Search for the cell housing the specified text and yield its [X, Y] center coordinate. 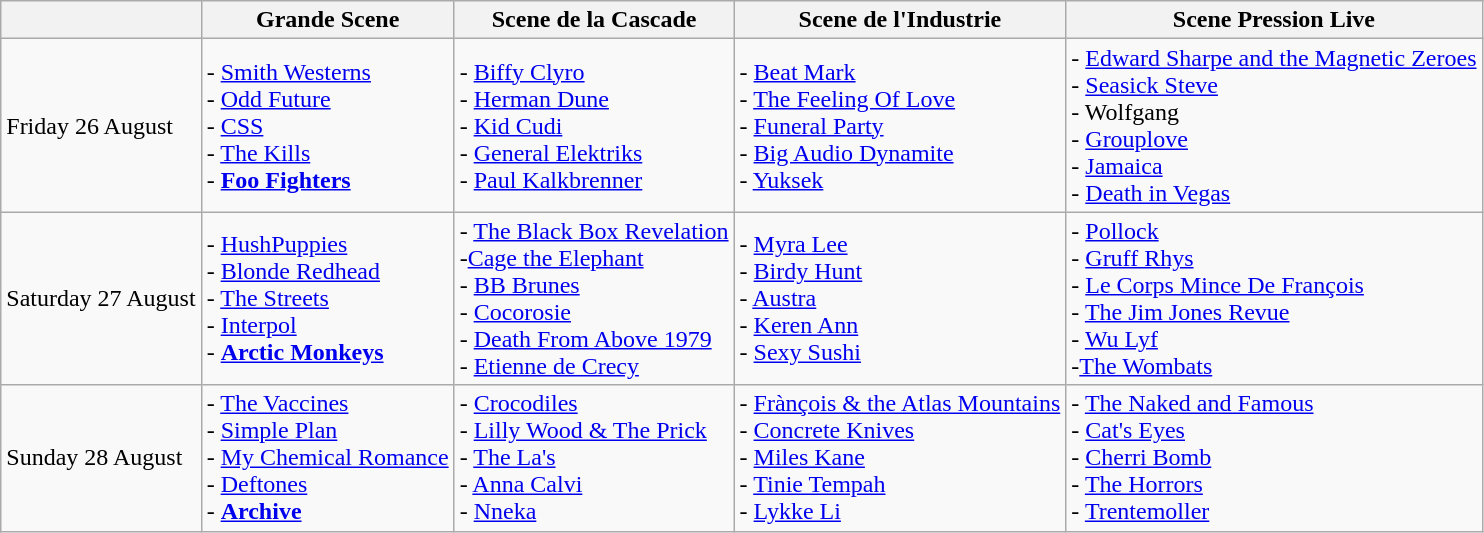
- Crocodiles- Lilly Wood & The Prick- The La's- Anna Calvi- Nneka [594, 458]
Scene Pression Live [1274, 20]
Sunday 28 August [101, 458]
- The Black Box Revelation-Cage the Elephant- BB Brunes- Cocorosie- Death From Above 1979- Etienne de Crecy [594, 298]
- Edward Sharpe and the Magnetic Zeroes- Seasick Steve- Wolfgang- Grouplove- Jamaica- Death in Vegas [1274, 126]
Scene de l'Industrie [900, 20]
- Biffy Clyro- Herman Dune- Kid Cudi- General Elektriks- Paul Kalkbrenner [594, 126]
- The Naked and Famous- Cat's Eyes- Cherri Bomb- The Horrors- Trentemoller [1274, 458]
Scene de la Cascade [594, 20]
- Frànçois & the Atlas Mountains- Concrete Knives- Miles Kane- Tinie Tempah- Lykke Li [900, 458]
- HushPuppies- Blonde Redhead- The Streets- Interpol- Arctic Monkeys [328, 298]
- Myra Lee- Birdy Hunt- Austra- Keren Ann- Sexy Sushi [900, 298]
- The Vaccines- Simple Plan- My Chemical Romance- Deftones- Archive [328, 458]
- Smith Westerns- Odd Future- CSS- The Kills- Foo Fighters [328, 126]
Friday 26 August [101, 126]
- Beat Mark- The Feeling Of Love- Funeral Party- Big Audio Dynamite- Yuksek [900, 126]
Saturday 27 August [101, 298]
Grande Scene [328, 20]
- Pollock- Gruff Rhys- Le Corps Mince De François- The Jim Jones Revue- Wu Lyf-The Wombats [1274, 298]
